Determine the [x, y] coordinate at the center of the cell enclosing the given text.  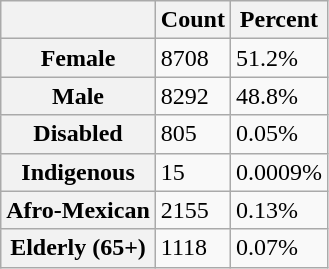
805 [192, 134]
1118 [192, 248]
0.05% [278, 134]
Elderly (65+) [78, 248]
0.13% [278, 210]
Percent [278, 20]
0.07% [278, 248]
51.2% [278, 58]
8708 [192, 58]
Male [78, 96]
Count [192, 20]
Female [78, 58]
0.0009% [278, 172]
48.8% [278, 96]
Indigenous [78, 172]
Disabled [78, 134]
8292 [192, 96]
15 [192, 172]
2155 [192, 210]
Afro-Mexican [78, 210]
